Determine the (x, y) coordinate at the center of the cell enclosing the given text.  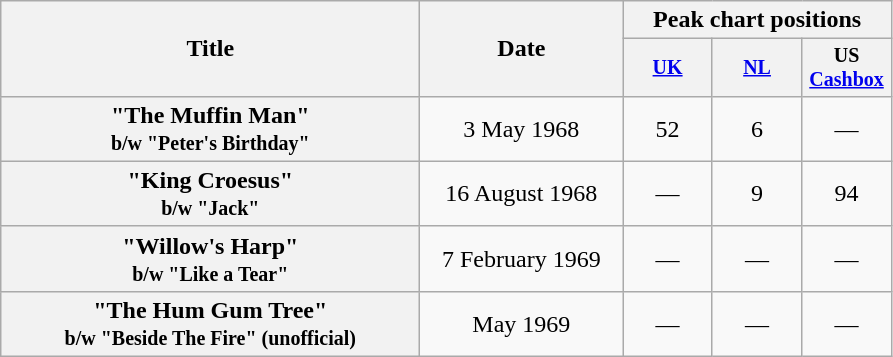
3 May 1968 (522, 128)
UK (668, 68)
Date (522, 49)
7 February 1969 (522, 258)
9 (756, 194)
"Willow's Harp" b/w "Like a Tear" (210, 258)
94 (846, 194)
NL (756, 68)
"King Croesus" b/w "Jack" (210, 194)
16 August 1968 (522, 194)
US Cashbox (846, 68)
6 (756, 128)
52 (668, 128)
"The Hum Gum Tree"b/w "Beside The Fire" (unofficial) (210, 324)
"The Muffin Man" b/w "Peter's Birthday" (210, 128)
Peak chart positions (757, 20)
Title (210, 49)
May 1969 (522, 324)
